Extract the [X, Y] coordinate from the center of the cell holding the provided text.  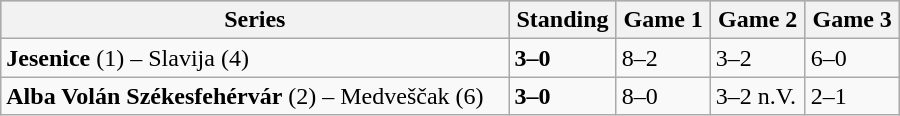
3–2 [758, 58]
Standing [562, 20]
3–2 n.V. [758, 96]
Jesenice (1) – Slavija (4) [255, 58]
Alba Volán Székesfehérvár (2) – Medveščak (6) [255, 96]
Game 1 [663, 20]
8–2 [663, 58]
Game 3 [852, 20]
8–0 [663, 96]
Game 2 [758, 20]
2–1 [852, 96]
Series [255, 20]
6–0 [852, 58]
